Find where the given text appears and provide that cell's center as (x, y) coordinate. 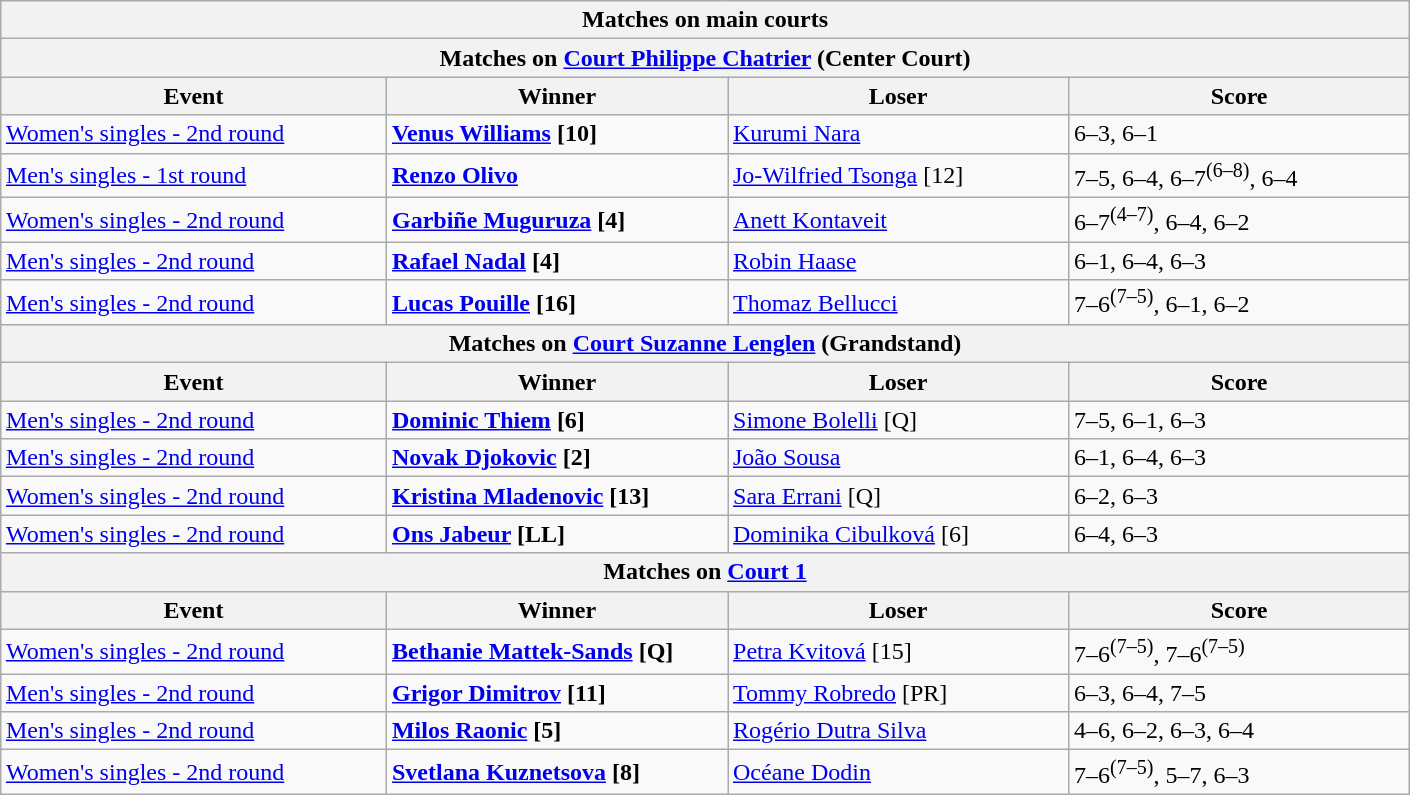
Ons Jabeur [LL] (556, 534)
Matches on main courts (704, 20)
7–5, 6–4, 6–7(6–8), 6–4 (1240, 176)
Grigor Dimitrov [11] (556, 693)
Tommy Robredo [PR] (898, 693)
Kurumi Nara (898, 134)
7–5, 6–1, 6–3 (1240, 420)
Matches on Court Philippe Chatrier (Center Court) (704, 58)
Sara Errani [Q] (898, 496)
Simone Bolelli [Q] (898, 420)
Anett Kontaveit (898, 220)
Jo-Wilfried Tsonga [12] (898, 176)
6–7(4–7), 6–4, 6–2 (1240, 220)
Matches on Court 1 (704, 572)
Svetlana Kuznetsova [8] (556, 772)
João Sousa (898, 458)
Rafael Nadal [4] (556, 261)
Renzo Olivo (556, 176)
Rogério Dutra Silva (898, 731)
Thomaz Bellucci (898, 302)
Garbiñe Muguruza [4] (556, 220)
Dominic Thiem [6] (556, 420)
6–3, 6–1 (1240, 134)
7–6(7–5), 6–1, 6–2 (1240, 302)
Men's singles - 1st round (193, 176)
6–3, 6–4, 7–5 (1240, 693)
Kristina Mladenovic [13] (556, 496)
Venus Williams [10] (556, 134)
Lucas Pouille [16] (556, 302)
Matches on Court Suzanne Lenglen (Grandstand) (704, 344)
6–2, 6–3 (1240, 496)
Milos Raonic [5] (556, 731)
6–4, 6–3 (1240, 534)
Novak Djokovic [2] (556, 458)
Océane Dodin (898, 772)
Bethanie Mattek-Sands [Q] (556, 652)
Dominika Cibulková [6] (898, 534)
7–6(7–5), 5–7, 6–3 (1240, 772)
7–6(7–5), 7–6(7–5) (1240, 652)
Robin Haase (898, 261)
Petra Kvitová [15] (898, 652)
4–6, 6–2, 6–3, 6–4 (1240, 731)
